Scan for the cell matching the given text and deliver its (X, Y) coordinate at center. 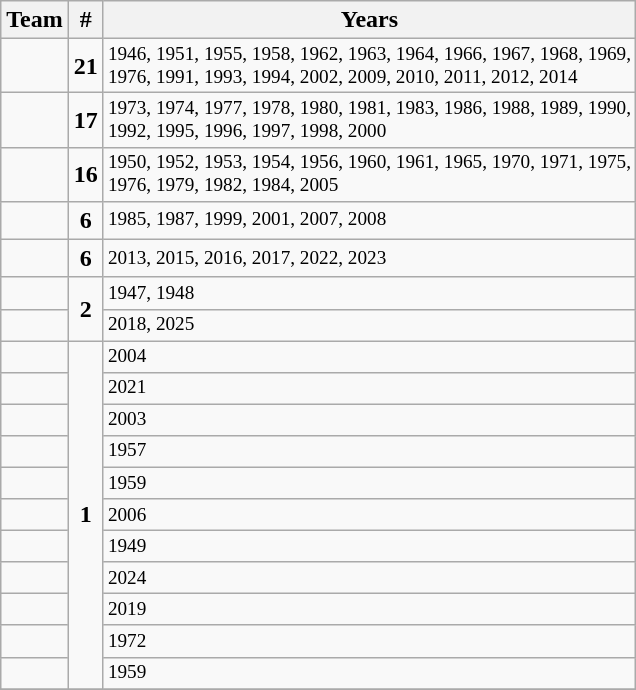
1973, 1974, 1977, 1978, 1980, 1981, 1983, 1986, 1988, 1989, 1990, 1992, 1995, 1996, 1997, 1998, 2000 (369, 120)
21 (86, 66)
2 (86, 308)
17 (86, 120)
2021 (369, 388)
1950, 1952, 1953, 1954, 1956, 1960, 1961, 1965, 1970, 1971, 1975, 1976, 1979, 1982, 1984, 2005 (369, 174)
2024 (369, 578)
1947, 1948 (369, 293)
2013, 2015, 2016, 2017, 2022, 2023 (369, 258)
2018, 2025 (369, 325)
Team (35, 20)
2004 (369, 357)
1 (86, 515)
Years (369, 20)
1946, 1951, 1955, 1958, 1962, 1963, 1964, 1966, 1967, 1968, 1969, 1976, 1991, 1993, 1994, 2002, 2009, 2010, 2011, 2012, 2014 (369, 66)
2003 (369, 420)
1985, 1987, 1999, 2001, 2007, 2008 (369, 220)
2019 (369, 610)
# (86, 20)
2006 (369, 515)
1949 (369, 546)
1957 (369, 452)
1972 (369, 641)
16 (86, 174)
